For the text-containing cell, return its midpoint in [x, y] coordinate format. 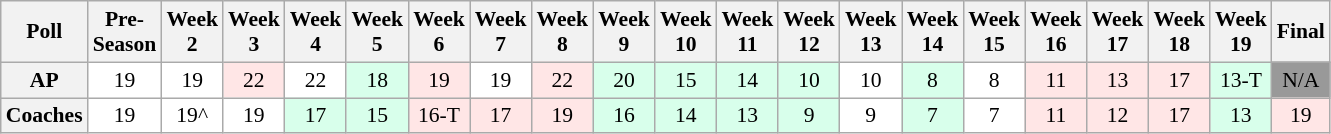
Week12 [809, 32]
16 [624, 116]
Week19 [1241, 32]
Week2 [192, 32]
Week18 [1179, 32]
16-T [439, 116]
12 [1118, 116]
Week7 [501, 32]
Week3 [254, 32]
13-T [1241, 80]
19^ [192, 116]
Week4 [316, 32]
Week6 [439, 32]
Week9 [624, 32]
N/A [1301, 80]
Week13 [871, 32]
Pre-Season [125, 32]
Week8 [562, 32]
Week10 [686, 32]
Poll [44, 32]
20 [624, 80]
18 [377, 80]
Week15 [994, 32]
Week16 [1056, 32]
Week11 [748, 32]
Week17 [1118, 32]
Coaches [44, 116]
AP [44, 80]
Final [1301, 32]
Week5 [377, 32]
Week14 [933, 32]
